From the cell containing the given text, extract its center point as [X, Y] coordinate. 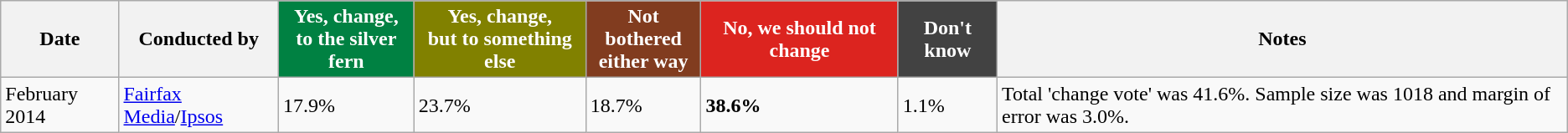
18.7% [643, 105]
Don't know [947, 39]
38.6% [799, 105]
Conducted by [199, 39]
17.9% [346, 105]
No, we should not change [799, 39]
Yes, change,to the silver fern [346, 39]
Notes [1283, 39]
Total 'change vote' was 41.6%. Sample size was 1018 and margin of error was 3.0%. [1283, 105]
1.1% [947, 105]
Fairfax Media/Ipsos [199, 105]
Date [60, 39]
Yes, change,but to something else [499, 39]
23.7% [499, 105]
Not botheredeither way [643, 39]
February 2014 [60, 105]
